Find where the given text appears and provide that cell's center as [X, Y] coordinate. 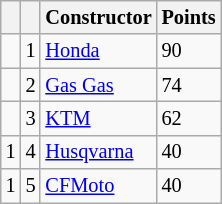
2 [31, 85]
Gas Gas [98, 85]
Honda [98, 51]
62 [189, 118]
Constructor [98, 17]
Points [189, 17]
74 [189, 85]
5 [31, 186]
90 [189, 51]
Husqvarna [98, 152]
KTM [98, 118]
3 [31, 118]
CFMoto [98, 186]
4 [31, 152]
